Pinpoint the cell where the given text exists, returning its (x, y) midpoint coordinate. 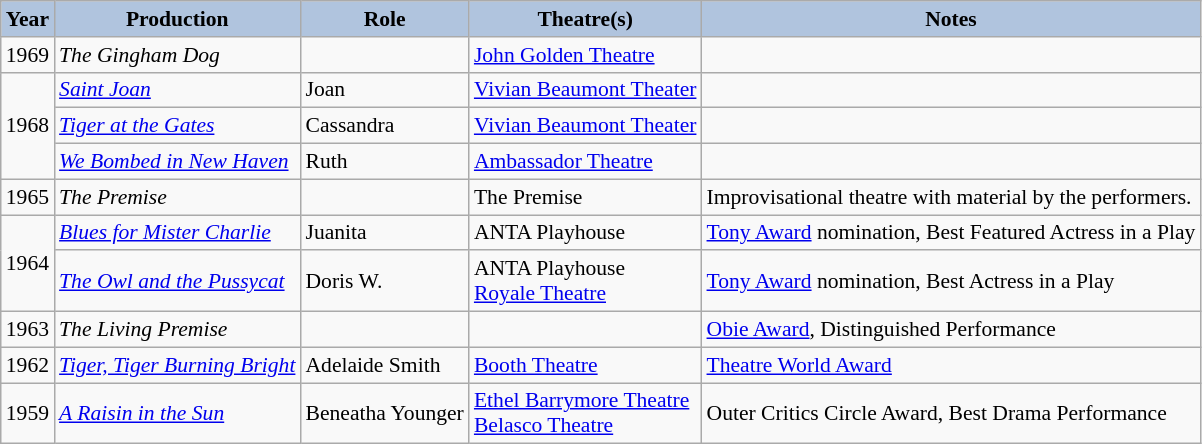
Ruth (384, 162)
Obie Award, Distinguished Performance (950, 330)
ANTA PlayhouseRoyale Theatre (586, 282)
Blues for Mister Charlie (177, 233)
Outer Critics Circle Award, Best Drama Performance (950, 414)
The Owl and the Pussycat (177, 282)
1963 (28, 330)
1968 (28, 126)
The Living Premise (177, 330)
1959 (28, 414)
Theatre World Award (950, 365)
Joan (384, 90)
Cassandra (384, 126)
We Bombed in New Haven (177, 162)
ANTA Playhouse (586, 233)
Beneatha Younger (384, 414)
Booth Theatre (586, 365)
Improvisational theatre with material by the performers. (950, 197)
1962 (28, 365)
A Raisin in the Sun (177, 414)
Ambassador Theatre (586, 162)
Juanita (384, 233)
Tiger, Tiger Burning Bright (177, 365)
1969 (28, 55)
1964 (28, 264)
Notes (950, 19)
John Golden Theatre (586, 55)
Doris W. (384, 282)
Tony Award nomination, Best Actress in a Play (950, 282)
Production (177, 19)
Adelaide Smith (384, 365)
The Gingham Dog (177, 55)
Tiger at the Gates (177, 126)
Year (28, 19)
Ethel Barrymore TheatreBelasco Theatre (586, 414)
Saint Joan (177, 90)
1965 (28, 197)
Theatre(s) (586, 19)
Tony Award nomination, Best Featured Actress in a Play (950, 233)
Role (384, 19)
